Scan for the cell matching the given text and deliver its (X, Y) coordinate at center. 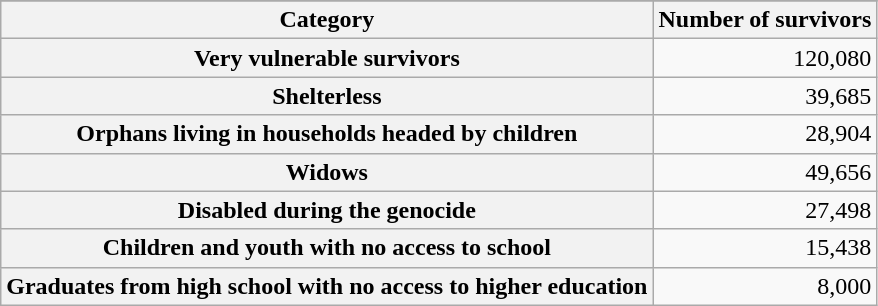
Disabled during the genocide (327, 210)
Graduates from high school with no access to higher education (327, 286)
27,498 (765, 210)
15,438 (765, 248)
Very vulnerable survivors (327, 58)
28,904 (765, 134)
49,656 (765, 172)
Category (327, 20)
39,685 (765, 96)
Children and youth with no access to school (327, 248)
Orphans living in households headed by children (327, 134)
Number of survivors (765, 20)
8,000 (765, 286)
Widows (327, 172)
120,080 (765, 58)
Shelterless (327, 96)
